Identify which cell holds the provided text, then report its [X, Y] central coordinate. 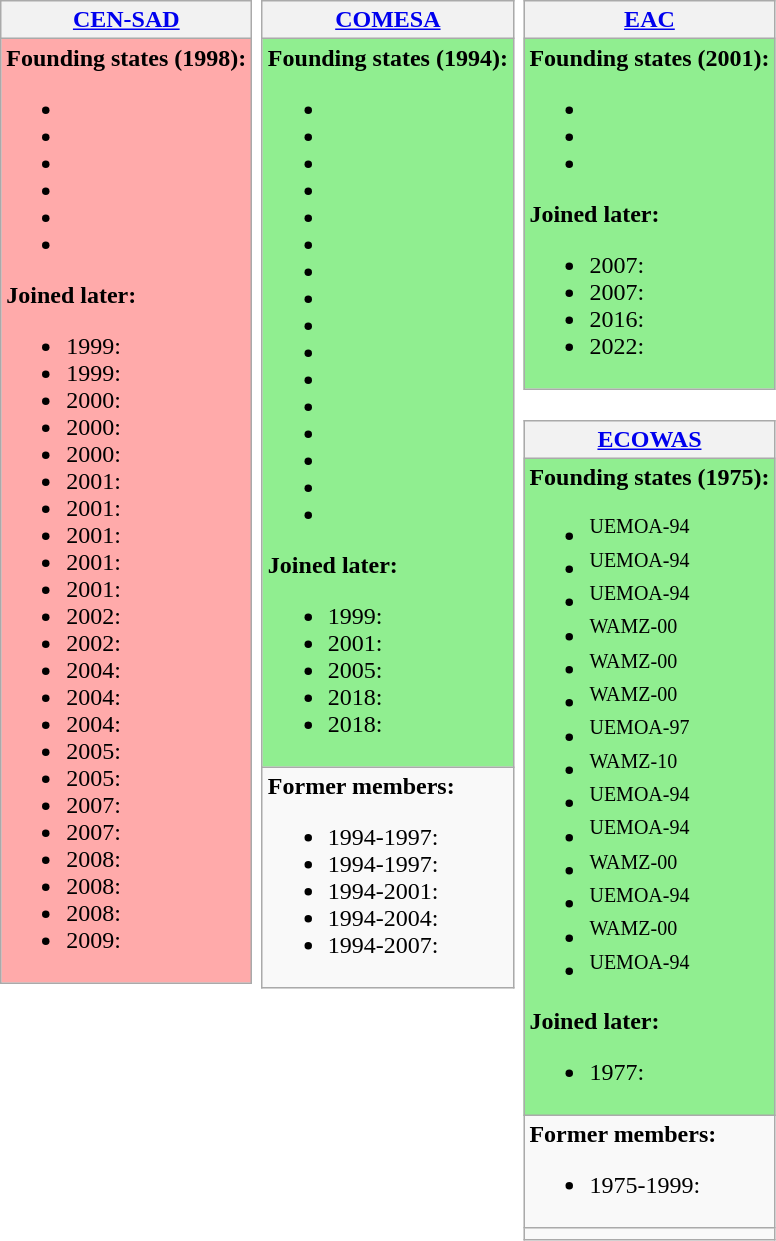
COMESA [388, 20]
Former members:1975-1999: [650, 1172]
Former members:1994-1997: 1994-1997: 1994-2001: 1994-2004: 1994-2007: [388, 878]
Founding states (2001):Joined later:2007: 2007: 2016: 2022: [650, 214]
Founding states (1994):Joined later:1999: 2001: 2005: 2018: 2018: [388, 403]
EAC [650, 20]
CEN-SAD [126, 20]
ECOWAS [650, 439]
